Search for the cell housing the specified text and yield its [X, Y] center coordinate. 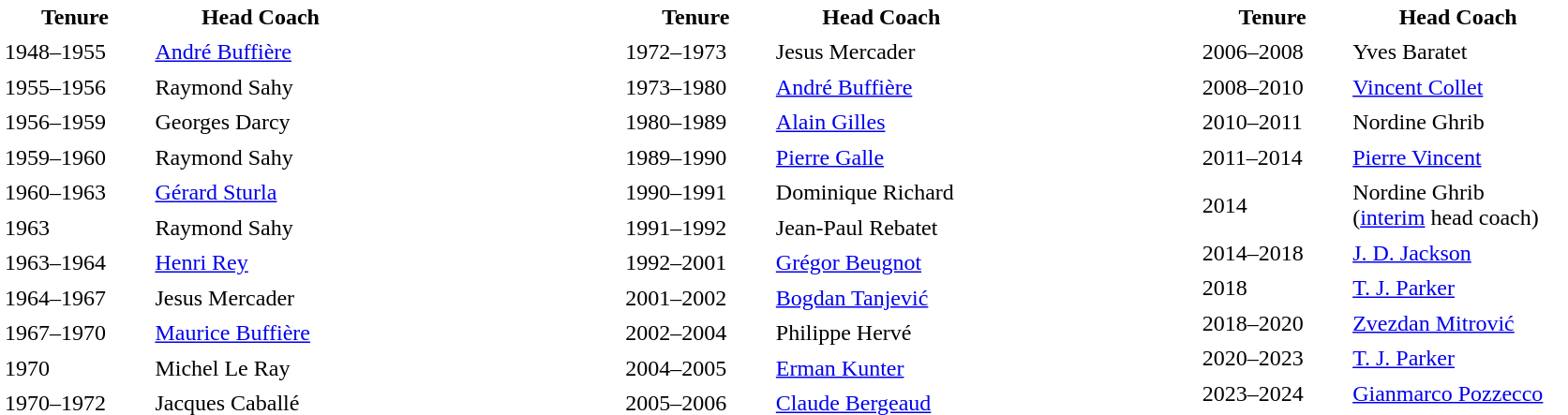
2010–2011 [1273, 122]
2023–2024 [1273, 393]
Georges Darcy [261, 122]
1963–1964 [75, 262]
Nordine Ghrib (interim head coach) [1458, 206]
Nordine Ghrib [1458, 122]
1963 [75, 228]
1956–1959 [75, 122]
1991–1992 [695, 228]
1960–1963 [75, 193]
Vincent Collet [1458, 87]
Alain Gilles [881, 122]
Philippe Hervé [881, 333]
Pierre Galle [881, 157]
2011–2014 [1273, 157]
1948–1955 [75, 52]
2014 [1273, 206]
1967–1970 [75, 333]
2014–2018 [1273, 253]
J. D. Jackson [1458, 253]
1973–1980 [695, 87]
Gianmarco Pozzecco [1458, 393]
Henri Rey [261, 262]
1955–1956 [75, 87]
2001–2002 [695, 298]
1990–1991 [695, 193]
Grégor Beugnot [881, 262]
Dominique Richard [881, 193]
2018 [1273, 289]
1970 [75, 368]
1959–1960 [75, 157]
Jean-Paul Rebatet [881, 228]
1989–1990 [695, 157]
1992–2001 [695, 262]
Pierre Vincent [1458, 157]
Zvezdan Mitrović [1458, 323]
2006–2008 [1273, 52]
1964–1967 [75, 298]
2020–2023 [1273, 358]
2018–2020 [1273, 323]
1980–1989 [695, 122]
Gérard Sturla [261, 193]
2002–2004 [695, 333]
Bogdan Tanjević [881, 298]
1972–1973 [695, 52]
Michel Le Ray [261, 368]
Erman Kunter [881, 368]
2008–2010 [1273, 87]
Yves Baratet [1458, 52]
2004–2005 [695, 368]
Maurice Buffière [261, 333]
